Find where the given text appears and provide that cell's center as (X, Y) coordinate. 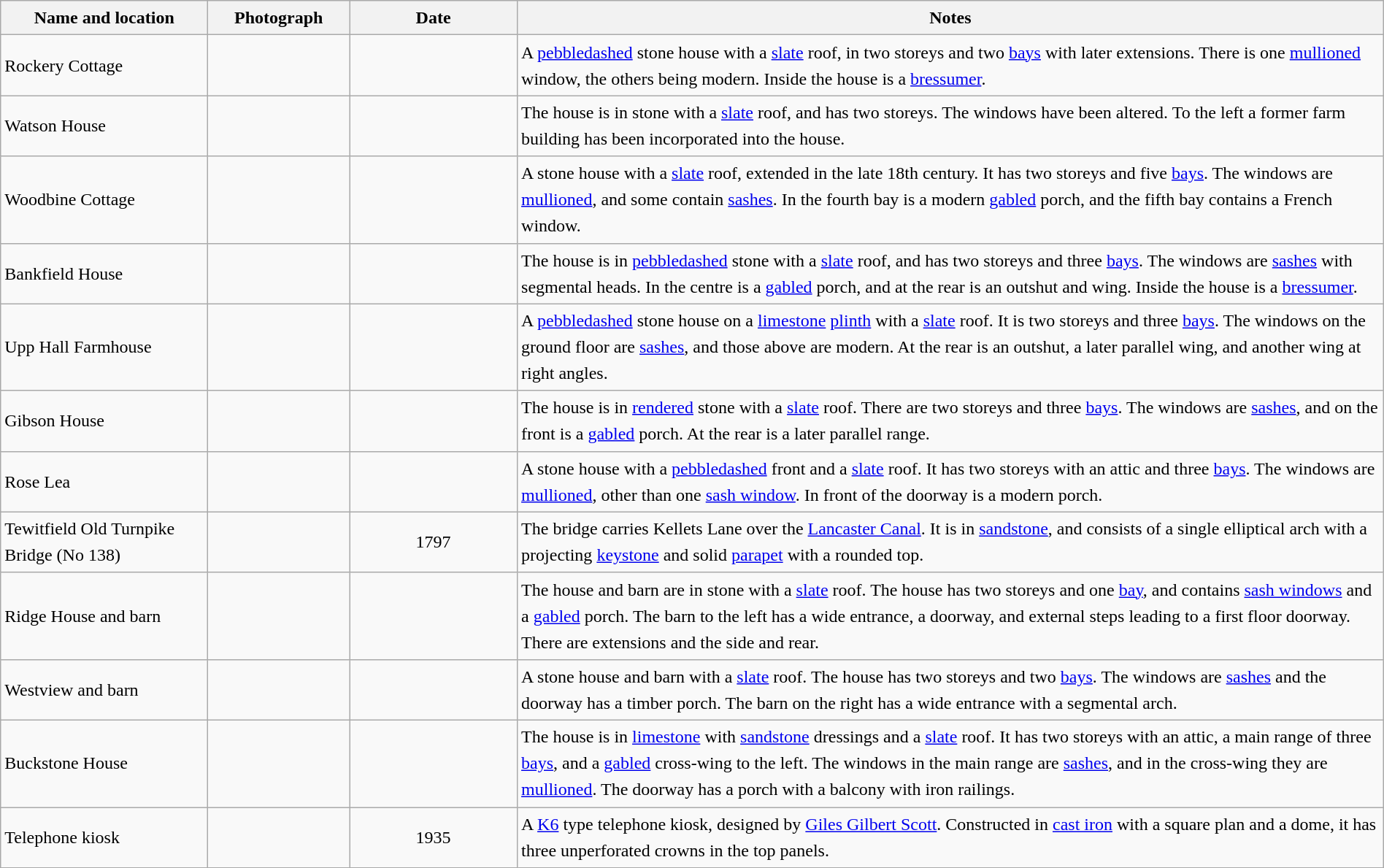
Ridge House and barn (104, 616)
Name and location (104, 18)
Gibson House (104, 420)
1797 (434, 542)
1935 (434, 838)
Tewitfield Old Turnpike Bridge (No 138) (104, 542)
Rose Lea (104, 482)
Photograph (279, 18)
Upp Hall Farmhouse (104, 347)
Rockery Cottage (104, 66)
Notes (950, 18)
Bankfield House (104, 273)
Woodbine Cottage (104, 200)
Telephone kiosk (104, 838)
Watson House (104, 126)
Date (434, 18)
Buckstone House (104, 764)
Westview and barn (104, 689)
